Return the [x, y] coordinate for the center point of the cell that contains the specified text.  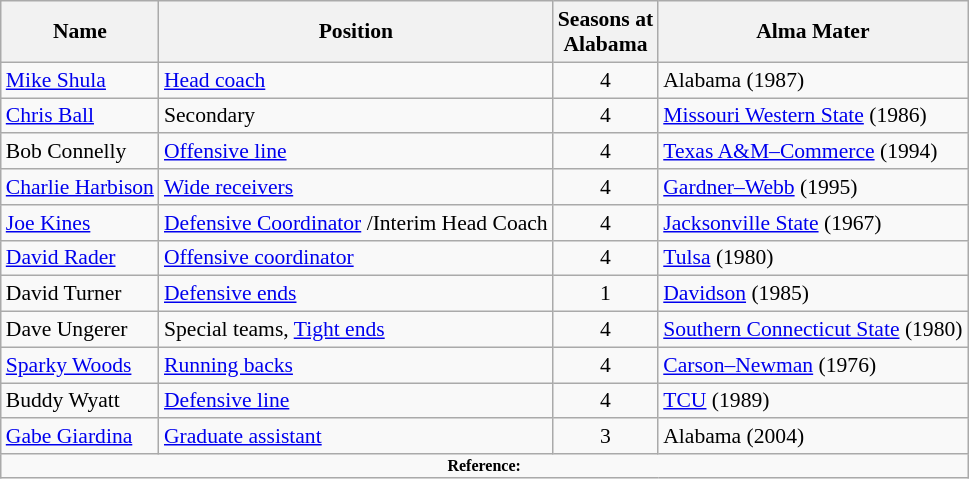
Defensive Coordinator /Interim Head Coach [356, 223]
Head coach [356, 80]
Southern Connecticut State (1980) [812, 330]
Running backs [356, 365]
Dave Ungerer [80, 330]
Tulsa (1980) [812, 258]
David Rader [80, 258]
Wide receivers [356, 187]
Graduate assistant [356, 437]
Missouri Western State (1986) [812, 116]
Alma Mater [812, 32]
Sparky Woods [80, 365]
Defensive ends [356, 294]
Seasons atAlabama [606, 32]
Offensive line [356, 152]
Mike Shula [80, 80]
Offensive coordinator [356, 258]
Special teams, Tight ends [356, 330]
Jacksonville State (1967) [812, 223]
Reference: [484, 466]
1 [606, 294]
Defensive line [356, 401]
David Turner [80, 294]
Secondary [356, 116]
TCU (1989) [812, 401]
Charlie Harbison [80, 187]
Carson–Newman (1976) [812, 365]
Joe Kines [80, 223]
Position [356, 32]
Alabama (2004) [812, 437]
Texas A&M–Commerce (1994) [812, 152]
Chris Ball [80, 116]
Buddy Wyatt [80, 401]
Bob Connelly [80, 152]
Gabe Giardina [80, 437]
3 [606, 437]
Name [80, 32]
Davidson (1985) [812, 294]
Alabama (1987) [812, 80]
Gardner–Webb (1995) [812, 187]
